Locate the cell with the specified text and output its [X, Y] center coordinate. 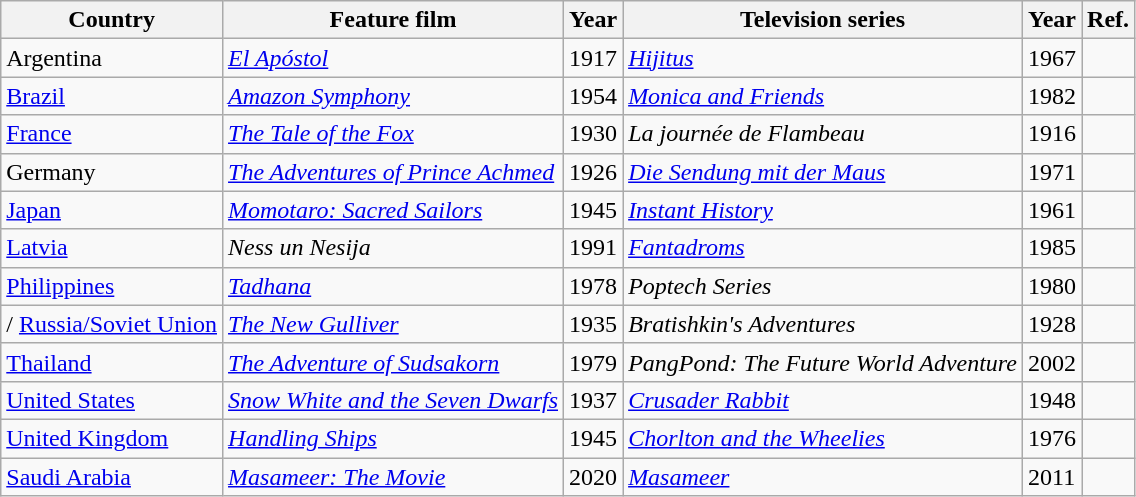
Thailand [112, 362]
United Kingdom [112, 438]
The New Gulliver [394, 324]
1985 [1052, 248]
2020 [594, 477]
1971 [1052, 172]
Japan [112, 210]
The Adventure of Sudsakorn [394, 362]
Country [112, 20]
The Tale of the Fox [394, 134]
Ref. [1108, 20]
Tadhana [394, 286]
Momotaro: Sacred Sailors [394, 210]
The Adventures of Prince Achmed [394, 172]
Fantadroms [823, 248]
Bratishkin's Adventures [823, 324]
Germany [112, 172]
Ness un Nesija [394, 248]
Philippines [112, 286]
United States [112, 400]
Chorlton and the Wheelies [823, 438]
Monica and Friends [823, 96]
Saudi Arabia [112, 477]
El Apóstol [394, 58]
France [112, 134]
Brazil [112, 96]
Snow White and the Seven Dwarfs [394, 400]
1948 [1052, 400]
Instant History [823, 210]
Masameer [823, 477]
1916 [1052, 134]
Television series [823, 20]
1954 [594, 96]
1978 [594, 286]
1980 [1052, 286]
2002 [1052, 362]
Amazon Symphony [394, 96]
Die Sendung mit der Maus [823, 172]
1976 [1052, 438]
1967 [1052, 58]
1961 [1052, 210]
Handling Ships [394, 438]
1935 [594, 324]
Hijitus [823, 58]
1937 [594, 400]
1928 [1052, 324]
Argentina [112, 58]
Feature film [394, 20]
Poptech Series [823, 286]
1917 [594, 58]
1991 [594, 248]
Latvia [112, 248]
2011 [1052, 477]
/ Russia/Soviet Union [112, 324]
1979 [594, 362]
1982 [1052, 96]
Crusader Rabbit [823, 400]
La journée de Flambeau [823, 134]
Masameer: The Movie [394, 477]
PangPond: The Future World Adventure [823, 362]
1926 [594, 172]
1930 [594, 134]
